Return (X, Y) of the center of cell containing provided text 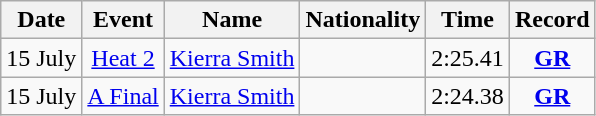
2:25.41 (468, 58)
Name (232, 20)
Record (552, 20)
Event (123, 20)
Heat 2 (123, 58)
2:24.38 (468, 96)
A Final (123, 96)
Nationality (363, 20)
Time (468, 20)
Date (42, 20)
